Return [X, Y] of the center of cell containing provided text 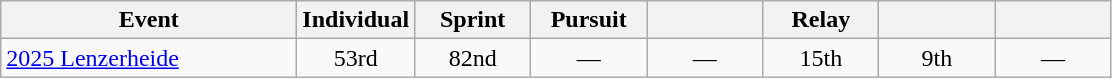
Event [149, 20]
Relay [821, 20]
2025 Lenzerheide [149, 58]
53rd [356, 58]
Sprint [473, 20]
Individual [356, 20]
15th [821, 58]
9th [937, 58]
Pursuit [589, 20]
82nd [473, 58]
